Output the [X, Y] coordinate of the center of the cell containing the given text.  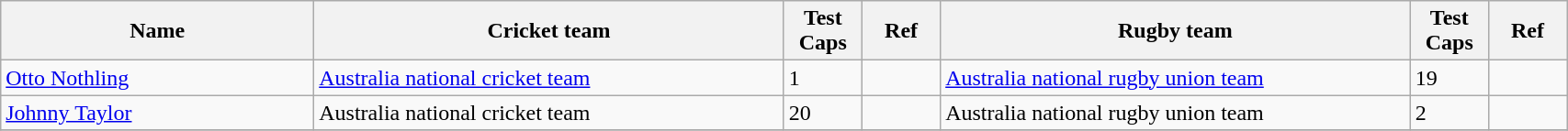
1 [823, 78]
Otto Nothling [158, 78]
Rugby team [1176, 31]
Johnny Taylor [158, 113]
2 [1450, 113]
19 [1450, 78]
20 [823, 113]
Name [158, 31]
Cricket team [549, 31]
